Find where the given text appears and provide that cell's center as (x, y) coordinate. 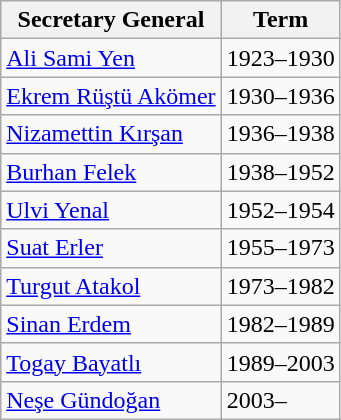
1930–1936 (280, 96)
Ulvi Yenal (111, 210)
1989–2003 (280, 362)
Ali Sami Yen (111, 58)
Neşe Gündoğan (111, 400)
1955–1973 (280, 248)
Term (280, 20)
1923–1930 (280, 58)
1973–1982 (280, 286)
Sinan Erdem (111, 324)
Secretary General (111, 20)
Turgut Atakol (111, 286)
1982–1989 (280, 324)
Nizamettin Kırşan (111, 134)
1938–1952 (280, 172)
Ekrem Rüştü Akömer (111, 96)
Burhan Felek (111, 172)
1952–1954 (280, 210)
2003– (280, 400)
Suat Erler (111, 248)
Togay Bayatlı (111, 362)
1936–1938 (280, 134)
